Pinpoint the cell where the given text exists, returning its (x, y) midpoint coordinate. 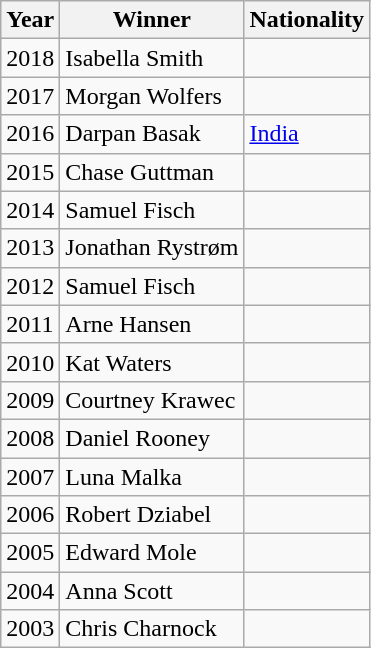
2017 (30, 96)
2006 (30, 515)
Nationality (307, 20)
Chase Guttman (152, 172)
2016 (30, 134)
2014 (30, 210)
2013 (30, 248)
Chris Charnock (152, 629)
Daniel Rooney (152, 438)
Kat Waters (152, 362)
2015 (30, 172)
2011 (30, 324)
2018 (30, 58)
2012 (30, 286)
2005 (30, 553)
2010 (30, 362)
Arne Hansen (152, 324)
Morgan Wolfers (152, 96)
Courtney Krawec (152, 400)
Year (30, 20)
Robert Dziabel (152, 515)
Jonathan Rystrøm (152, 248)
2009 (30, 400)
Edward Mole (152, 553)
Darpan Basak (152, 134)
Anna Scott (152, 591)
2003 (30, 629)
Winner (152, 20)
2007 (30, 477)
2004 (30, 591)
India (307, 134)
Isabella Smith (152, 58)
Luna Malka (152, 477)
2008 (30, 438)
